Search for the cell housing the specified text and yield its [X, Y] center coordinate. 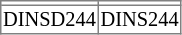
DINS244 [140, 19]
DINSD244 [50, 19]
